Search for the cell housing the specified text and yield its (X, Y) center coordinate. 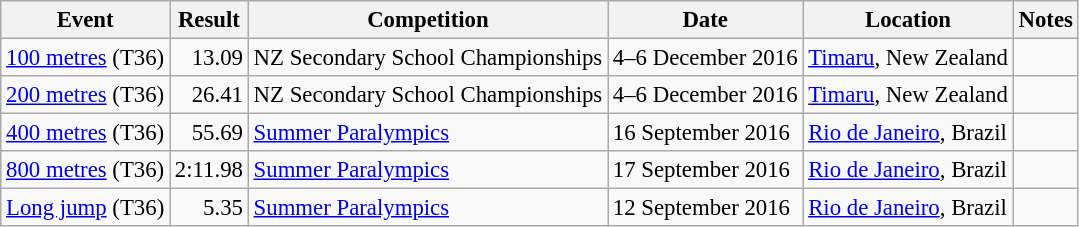
Location (908, 20)
400 metres (T36) (86, 133)
26.41 (210, 95)
800 metres (T36) (86, 170)
Result (210, 20)
5.35 (210, 208)
13.09 (210, 58)
17 September 2016 (706, 170)
Event (86, 20)
Date (706, 20)
2:11.98 (210, 170)
Notes (1046, 20)
55.69 (210, 133)
Long jump (T36) (86, 208)
16 September 2016 (706, 133)
12 September 2016 (706, 208)
200 metres (T36) (86, 95)
Competition (428, 20)
100 metres (T36) (86, 58)
